Pinpoint the cell where the given text exists, returning its (x, y) midpoint coordinate. 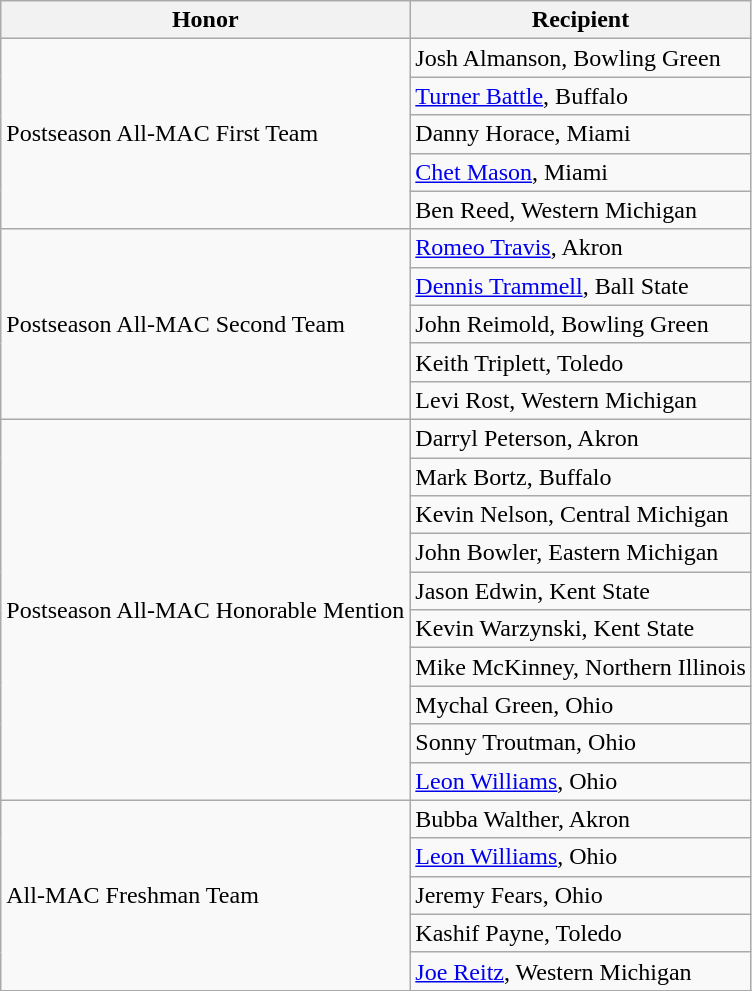
Darryl Peterson, Akron (580, 438)
Josh Almanson, Bowling Green (580, 58)
Mike McKinney, Northern Illinois (580, 667)
Bubba Walther, Akron (580, 819)
John Reimold, Bowling Green (580, 324)
Sonny Troutman, Ohio (580, 743)
Mark Bortz, Buffalo (580, 477)
Ben Reed, Western Michigan (580, 210)
All-MAC Freshman Team (206, 895)
Jeremy Fears, Ohio (580, 895)
Romeo Travis, Akron (580, 248)
Mychal Green, Ohio (580, 705)
Postseason All-MAC First Team (206, 134)
Danny Horace, Miami (580, 134)
Postseason All-MAC Second Team (206, 324)
Dennis Trammell, Ball State (580, 286)
Joe Reitz, Western Michigan (580, 971)
Chet Mason, Miami (580, 172)
Kevin Warzynski, Kent State (580, 629)
Jason Edwin, Kent State (580, 591)
Levi Rost, Western Michigan (580, 400)
Kashif Payne, Toledo (580, 933)
Honor (206, 20)
Turner Battle, Buffalo (580, 96)
Keith Triplett, Toledo (580, 362)
Kevin Nelson, Central Michigan (580, 515)
John Bowler, Eastern Michigan (580, 553)
Recipient (580, 20)
Postseason All-MAC Honorable Mention (206, 610)
